From the cell containing the given text, extract its center point as (x, y) coordinate. 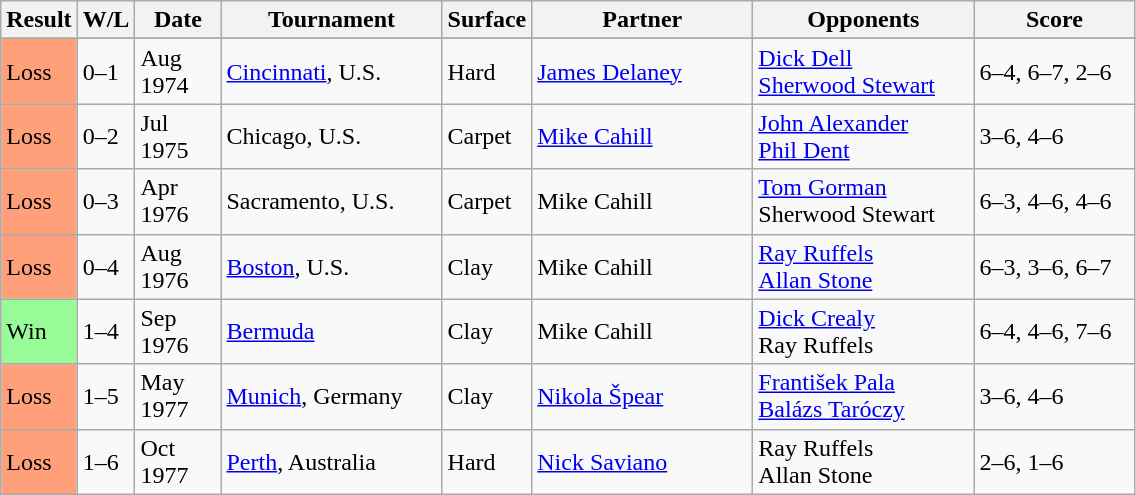
0–2 (106, 136)
Dick Dell Sherwood Stewart (864, 72)
2–6, 1–6 (1054, 462)
0–4 (106, 266)
Surface (487, 20)
1–5 (106, 396)
6–3, 3–6, 6–7 (1054, 266)
Win (39, 332)
Chicago, U.S. (332, 136)
Sacramento, U.S. (332, 202)
May 1977 (178, 396)
W/L (106, 20)
Oct 1977 (178, 462)
Tournament (332, 20)
Bermuda (332, 332)
Munich, Germany (332, 396)
1–6 (106, 462)
Nick Saviano (642, 462)
John Alexander Phil Dent (864, 136)
James Delaney (642, 72)
František Pala Balázs Taróczy (864, 396)
0–1 (106, 72)
Apr 1976 (178, 202)
Sep 1976 (178, 332)
Dick Crealy Ray Ruffels (864, 332)
6–3, 4–6, 4–6 (1054, 202)
Date (178, 20)
0–3 (106, 202)
Nikola Špear (642, 396)
Cincinnati, U.S. (332, 72)
Opponents (864, 20)
Perth, Australia (332, 462)
Jul 1975 (178, 136)
1–4 (106, 332)
Boston, U.S. (332, 266)
Aug 1976 (178, 266)
Tom Gorman Sherwood Stewart (864, 202)
Aug 1974 (178, 72)
Result (39, 20)
Partner (642, 20)
6–4, 4–6, 7–6 (1054, 332)
6–4, 6–7, 2–6 (1054, 72)
Score (1054, 20)
